Provide the [X, Y] coordinate of the cell's center where the given text is located.  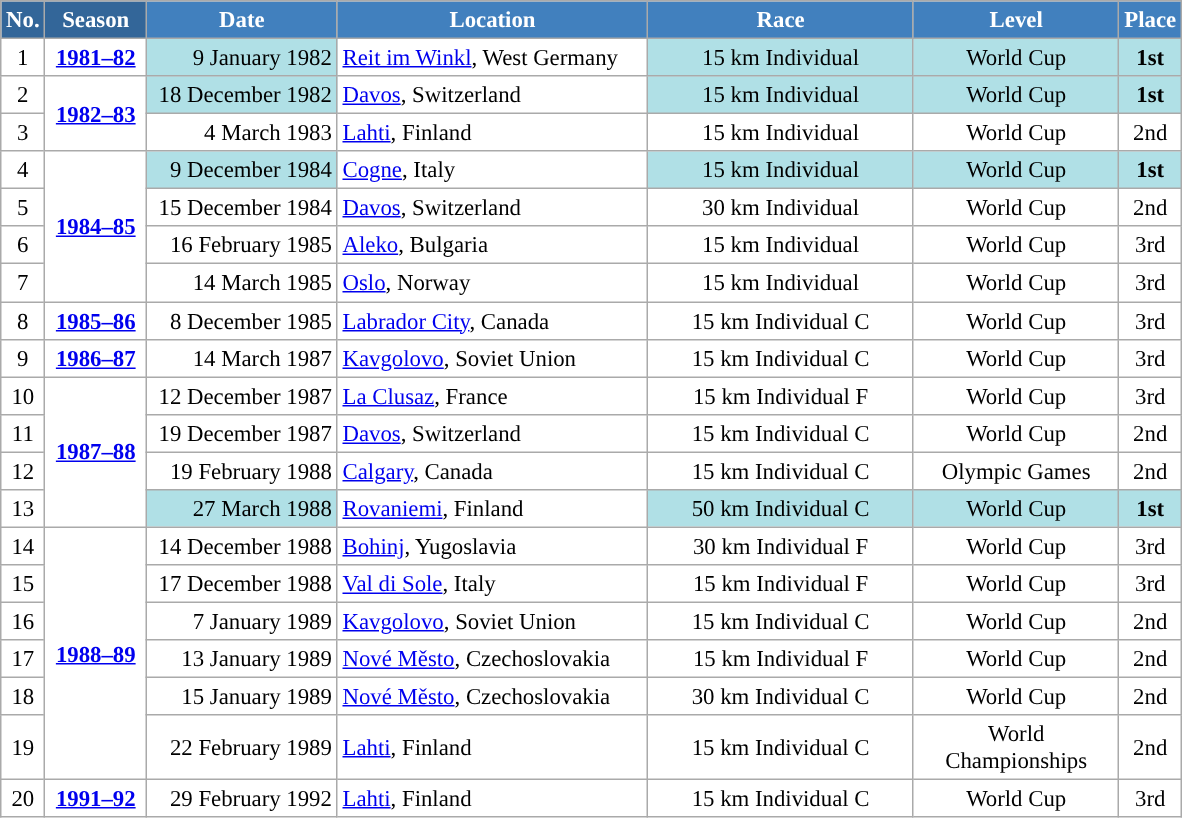
7 [23, 283]
Oslo, Norway [492, 283]
1991–92 [96, 799]
14 March 1985 [242, 283]
17 [23, 659]
14 December 1988 [242, 546]
30 km Individual [781, 208]
19 [23, 748]
4 [23, 170]
13 [23, 509]
Place [1150, 20]
Location [492, 20]
1 [23, 58]
1988–89 [96, 654]
6 [23, 245]
14 March 1987 [242, 358]
30 km Individual C [781, 697]
16 February 1985 [242, 245]
Olympic Games [1016, 471]
20 [23, 799]
11 [23, 433]
World Championships [1016, 748]
9 [23, 358]
3 [23, 133]
8 [23, 321]
1985–86 [96, 321]
17 December 1988 [242, 584]
Calgary, Canada [492, 471]
15 [23, 584]
1987–88 [96, 452]
18 December 1982 [242, 95]
9 December 1984 [242, 170]
12 [23, 471]
10 [23, 396]
7 January 1989 [242, 621]
Rovaniemi, Finland [492, 509]
9 January 1982 [242, 58]
Race [781, 20]
8 December 1985 [242, 321]
Level [1016, 20]
Season [96, 20]
La Clusaz, France [492, 396]
22 February 1989 [242, 748]
1986–87 [96, 358]
Val di Sole, Italy [492, 584]
15 December 1984 [242, 208]
14 [23, 546]
2 [23, 95]
Cogne, Italy [492, 170]
30 km Individual F [781, 546]
18 [23, 697]
12 December 1987 [242, 396]
Labrador City, Canada [492, 321]
27 March 1988 [242, 509]
Reit im Winkl, West Germany [492, 58]
1981–82 [96, 58]
29 February 1992 [242, 799]
Bohinj, Yugoslavia [492, 546]
50 km Individual C [781, 509]
15 January 1989 [242, 697]
16 [23, 621]
19 December 1987 [242, 433]
Date [242, 20]
1984–85 [96, 226]
1982–83 [96, 114]
No. [23, 20]
19 February 1988 [242, 471]
5 [23, 208]
13 January 1989 [242, 659]
4 March 1983 [242, 133]
Aleko, Bulgaria [492, 245]
